For the text-containing cell, return its midpoint in (x, y) coordinate format. 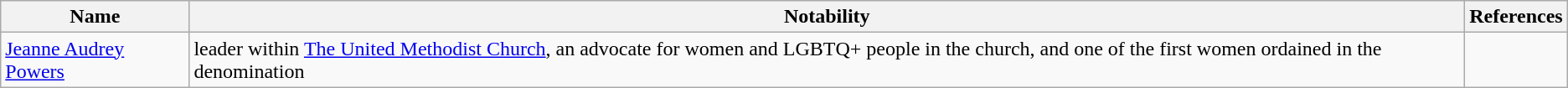
Notability (828, 17)
Name (95, 17)
Jeanne Audrey Powers (95, 60)
References (1516, 17)
